Search for the cell housing the specified text and yield its (X, Y) center coordinate. 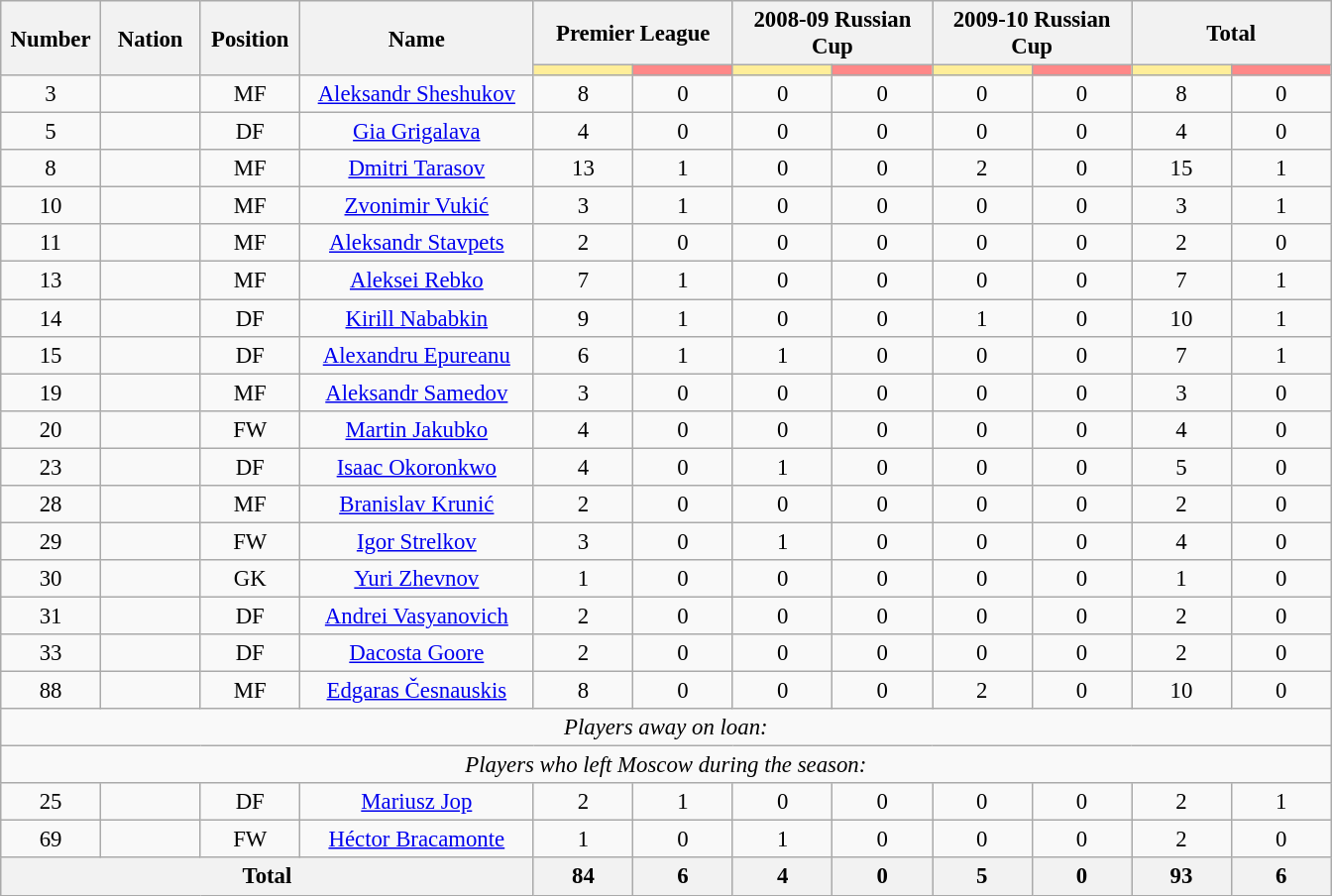
Zvonimir Vukić (417, 206)
Premier League (632, 34)
Number (52, 38)
Branislav Krunić (417, 504)
93 (1181, 877)
Position (250, 38)
Aleksandr Sheshukov (417, 94)
Players who left Moscow during the season: (666, 765)
2009-10 Russian Cup (1031, 34)
29 (52, 541)
GK (250, 579)
23 (52, 467)
31 (52, 616)
2008-09 Russian Cup (832, 34)
Isaac Okoronkwo (417, 467)
11 (52, 243)
14 (52, 318)
Martin Jakubko (417, 429)
Yuri Zhevnov (417, 579)
Name (417, 38)
33 (52, 653)
Dacosta Goore (417, 653)
Edgaras Česnauskis (417, 691)
Nation (151, 38)
20 (52, 429)
Alexandru Epureanu (417, 355)
Aleksandr Samedov (417, 392)
Aleksandr Stavpets (417, 243)
30 (52, 579)
19 (52, 392)
Gia Grigalava (417, 132)
25 (52, 802)
69 (52, 840)
9 (583, 318)
Players away on loan: (666, 728)
Kirill Nababkin (417, 318)
Dmitri Tarasov (417, 168)
Héctor Bracamonte (417, 840)
Aleksei Rebko (417, 280)
Mariusz Jop (417, 802)
Igor Strelkov (417, 541)
Andrei Vasyanovich (417, 616)
28 (52, 504)
84 (583, 877)
88 (52, 691)
